From the cell containing the given text, extract its center point as [x, y] coordinate. 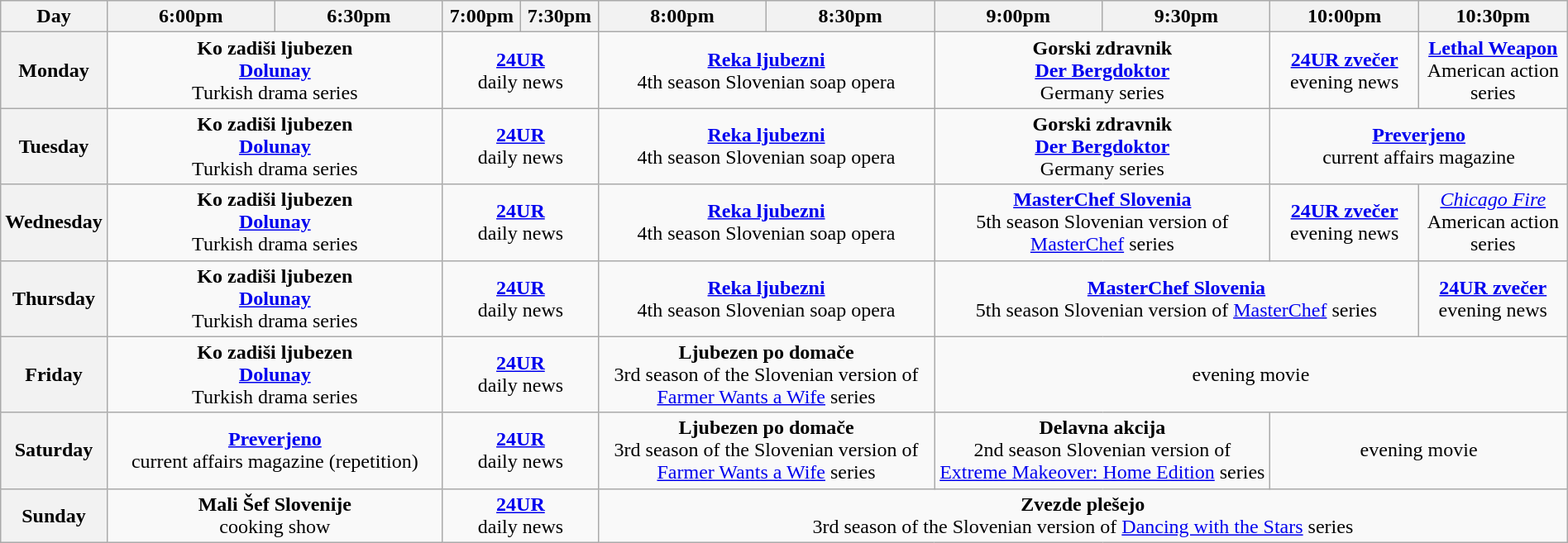
Saturday [54, 450]
Sunday [54, 516]
Lethal WeaponAmerican action series [1493, 70]
8:30pm [850, 17]
6:30pm [359, 17]
9:30pm [1186, 17]
Tuesday [54, 146]
7:30pm [559, 17]
9:00pm [1019, 17]
Zvezde plešejo3rd season of the Slovenian version of Dancing with the Stars series [1083, 516]
Day [54, 17]
10:30pm [1493, 17]
8:00pm [681, 17]
Mali Šef Slovenijecooking show [275, 516]
Friday [54, 374]
Chicago FireAmerican action series [1493, 222]
Preverjenocurrent affairs magazine [1419, 146]
10:00pm [1345, 17]
7:00pm [481, 17]
Delavna akcija2nd season Slovenian version of Extreme Makeover: Home Edition series [1102, 450]
6:00pm [190, 17]
Wednesday [54, 222]
Thursday [54, 298]
Preverjenocurrent affairs magazine (repetition) [275, 450]
Monday [54, 70]
